Provide the (X, Y) coordinate of the cell's center where the given text is located.  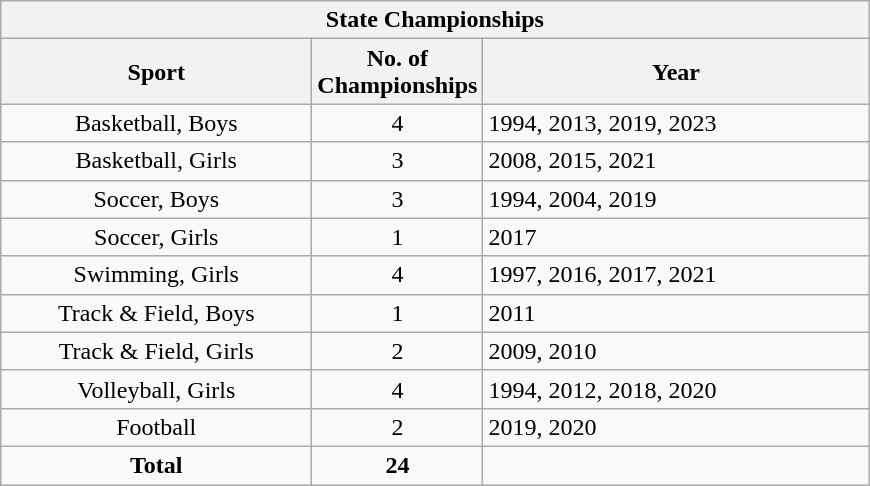
State Championships (435, 20)
Total (156, 465)
Sport (156, 72)
24 (398, 465)
Track & Field, Girls (156, 351)
Track & Field, Boys (156, 313)
1994, 2004, 2019 (676, 199)
Soccer, Boys (156, 199)
Football (156, 427)
Volleyball, Girls (156, 389)
1994, 2013, 2019, 2023 (676, 123)
2008, 2015, 2021 (676, 161)
Year (676, 72)
2017 (676, 237)
2011 (676, 313)
Swimming, Girls (156, 275)
1994, 2012, 2018, 2020 (676, 389)
1997, 2016, 2017, 2021 (676, 275)
2019, 2020 (676, 427)
2009, 2010 (676, 351)
Basketball, Boys (156, 123)
No. of Championships (398, 72)
Soccer, Girls (156, 237)
Basketball, Girls (156, 161)
